Identify which cell holds the provided text, then report its [x, y] central coordinate. 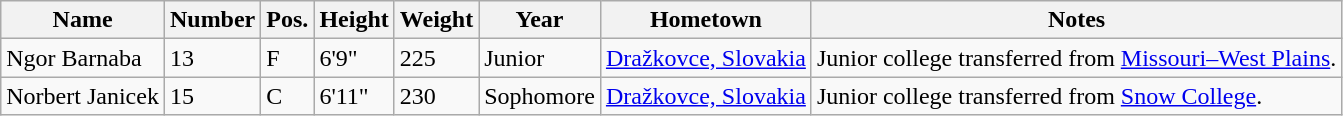
Junior college transferred from Snow College. [1076, 96]
6'9" [354, 58]
Ngor Barnaba [83, 58]
Weight [436, 20]
Pos. [288, 20]
225 [436, 58]
Number [212, 20]
Junior [540, 58]
230 [436, 96]
6'11" [354, 96]
Notes [1076, 20]
13 [212, 58]
Hometown [706, 20]
Year [540, 20]
Junior college transferred from Missouri–West Plains. [1076, 58]
Norbert Janicek [83, 96]
Name [83, 20]
Sophomore [540, 96]
15 [212, 96]
F [288, 58]
C [288, 96]
Height [354, 20]
